Return the (X, Y) coordinate for the center point of the cell that contains the specified text.  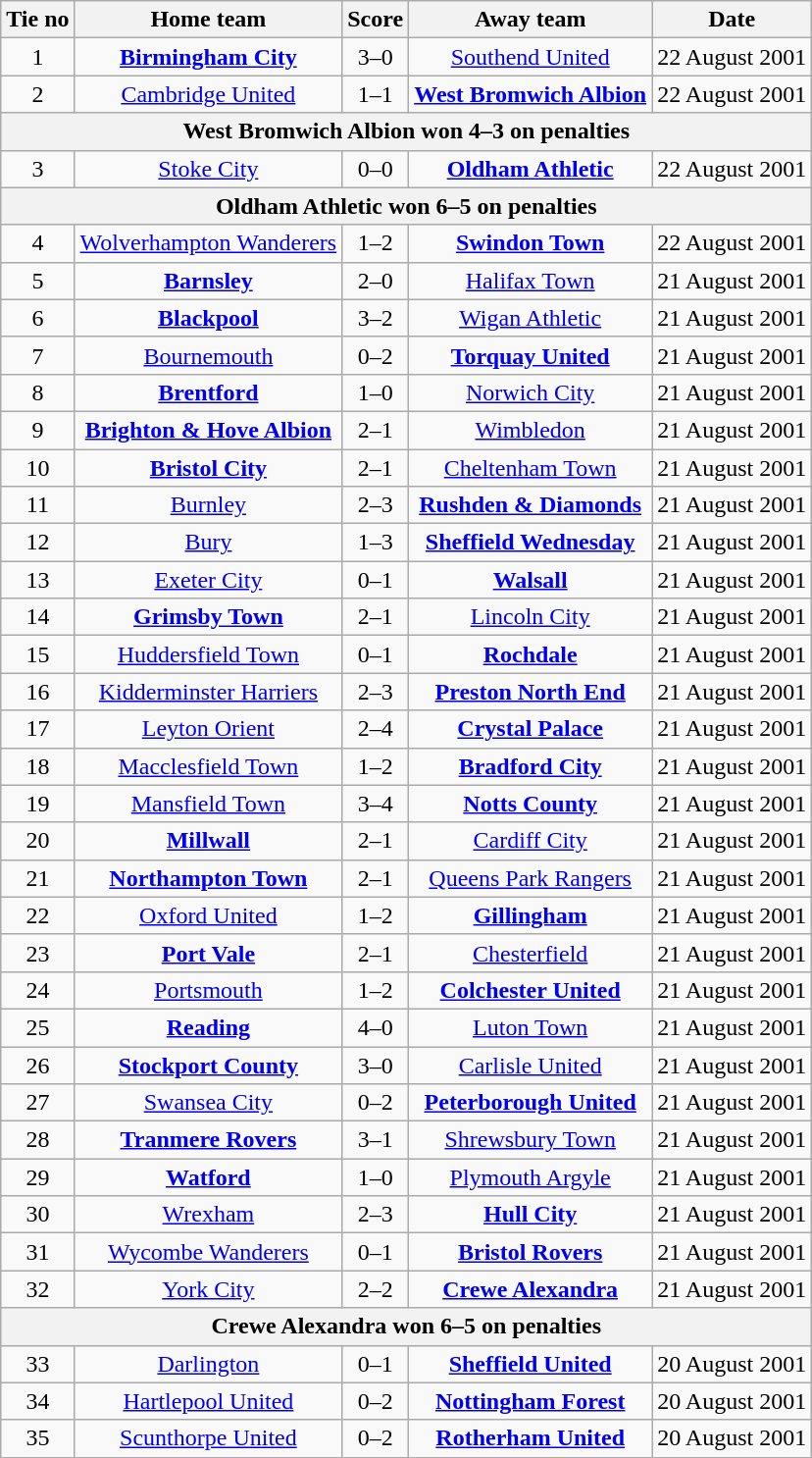
Plymouth Argyle (531, 1177)
1–3 (376, 543)
Port Vale (208, 953)
Walsall (531, 580)
Sheffield Wednesday (531, 543)
12 (37, 543)
11 (37, 505)
Kidderminster Harriers (208, 692)
Lincoln City (531, 617)
Portsmouth (208, 990)
Scunthorpe United (208, 1438)
16 (37, 692)
Crewe Alexandra won 6–5 on penalties (406, 1327)
7 (37, 355)
Chesterfield (531, 953)
18 (37, 766)
Norwich City (531, 392)
Bournemouth (208, 355)
19 (37, 804)
4 (37, 243)
Grimsby Town (208, 617)
Wrexham (208, 1215)
Barnsley (208, 281)
14 (37, 617)
Shrewsbury Town (531, 1140)
Tie no (37, 20)
Mansfield Town (208, 804)
West Bromwich Albion (531, 94)
Brentford (208, 392)
1 (37, 57)
Oldham Athletic (531, 169)
3 (37, 169)
Peterborough United (531, 1103)
Torquay United (531, 355)
Luton Town (531, 1027)
Gillingham (531, 915)
2 (37, 94)
Bristol City (208, 468)
8 (37, 392)
17 (37, 729)
20 (37, 841)
34 (37, 1401)
10 (37, 468)
Oxford United (208, 915)
Score (376, 20)
13 (37, 580)
Wycombe Wanderers (208, 1252)
26 (37, 1065)
Notts County (531, 804)
Sheffield United (531, 1364)
Cambridge United (208, 94)
Watford (208, 1177)
Bradford City (531, 766)
Tranmere Rovers (208, 1140)
Birmingham City (208, 57)
15 (37, 654)
Reading (208, 1027)
Nottingham Forest (531, 1401)
3–1 (376, 1140)
Rochdale (531, 654)
29 (37, 1177)
Bury (208, 543)
Wolverhampton Wanderers (208, 243)
Swansea City (208, 1103)
Southend United (531, 57)
Away team (531, 20)
Home team (208, 20)
3–4 (376, 804)
9 (37, 430)
24 (37, 990)
1–1 (376, 94)
Hull City (531, 1215)
2–4 (376, 729)
35 (37, 1438)
Preston North End (531, 692)
2–0 (376, 281)
27 (37, 1103)
Blackpool (208, 318)
3–2 (376, 318)
Queens Park Rangers (531, 878)
28 (37, 1140)
Crystal Palace (531, 729)
Crewe Alexandra (531, 1289)
Halifax Town (531, 281)
West Bromwich Albion won 4–3 on penalties (406, 131)
4–0 (376, 1027)
6 (37, 318)
Burnley (208, 505)
22 (37, 915)
York City (208, 1289)
Cardiff City (531, 841)
Rushden & Diamonds (531, 505)
Hartlepool United (208, 1401)
Rotherham United (531, 1438)
23 (37, 953)
33 (37, 1364)
Wigan Athletic (531, 318)
Stockport County (208, 1065)
31 (37, 1252)
Exeter City (208, 580)
Cheltenham Town (531, 468)
Stoke City (208, 169)
21 (37, 878)
Macclesfield Town (208, 766)
Wimbledon (531, 430)
32 (37, 1289)
Oldham Athletic won 6–5 on penalties (406, 206)
5 (37, 281)
Darlington (208, 1364)
Millwall (208, 841)
Swindon Town (531, 243)
25 (37, 1027)
Northampton Town (208, 878)
Brighton & Hove Albion (208, 430)
Leyton Orient (208, 729)
Carlisle United (531, 1065)
30 (37, 1215)
0–0 (376, 169)
Huddersfield Town (208, 654)
Bristol Rovers (531, 1252)
Colchester United (531, 990)
Date (732, 20)
2–2 (376, 1289)
